Capture the cell that displays the provided text and extract its (X, Y) central coordinate. 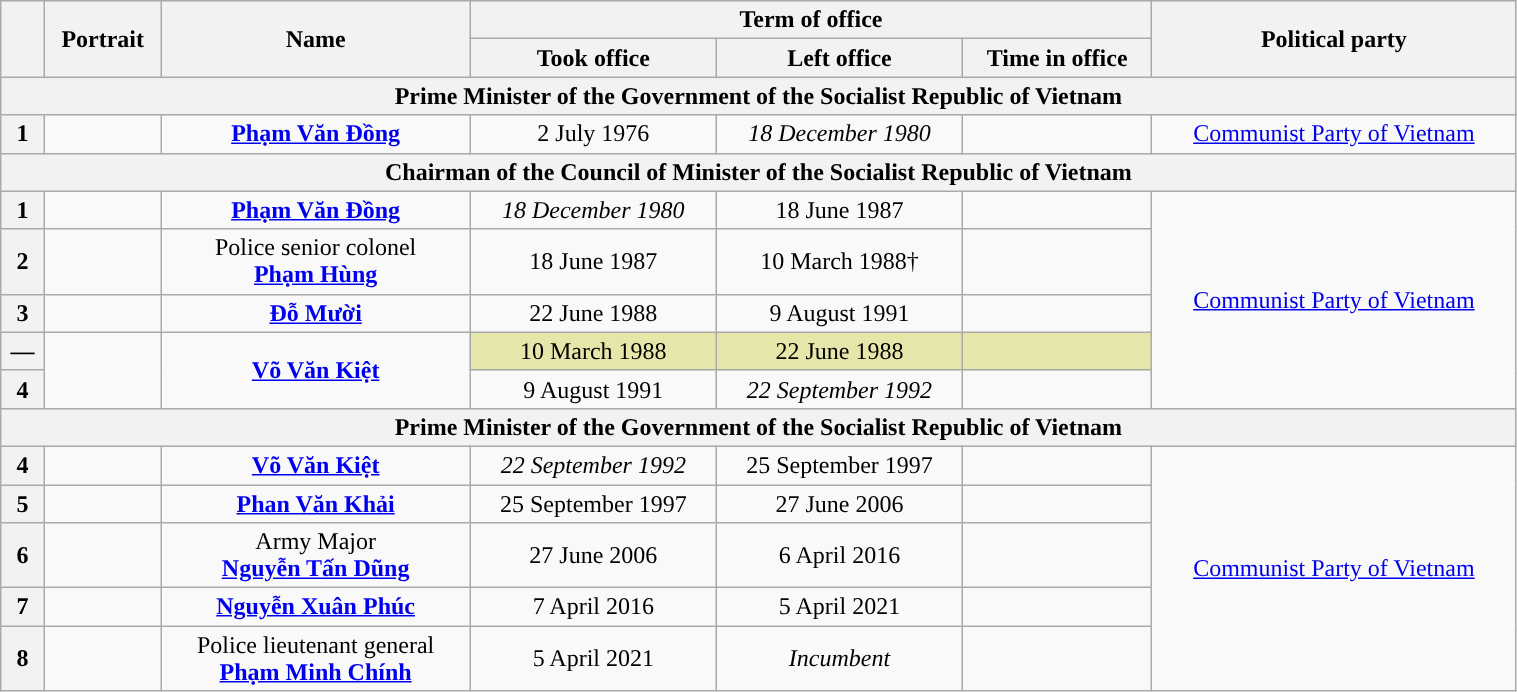
Name (316, 39)
6 (23, 556)
Took office (593, 58)
3 (23, 313)
Term of office (810, 20)
Army MajorNguyễn Tấn Dũng (316, 556)
7 April 2016 (593, 607)
Chairman of the Council of Minister of the Socialist Republic of Vietnam (758, 172)
Police lieutenant generalPhạm Minh Chính (316, 658)
6 April 2016 (839, 556)
10 March 1988 (593, 351)
7 (23, 607)
5 (23, 503)
Left office (839, 58)
Time in office (1058, 58)
Đỗ Mười (316, 313)
Incumbent (839, 658)
Police senior colonelPhạm Hùng (316, 262)
8 (23, 658)
Portrait (102, 39)
Phan Văn Khải (316, 503)
Nguyễn Xuân Phúc (316, 607)
2 July 1976 (593, 134)
— (23, 351)
2 (23, 262)
10 March 1988† (839, 262)
Political party (1334, 39)
